Scan for the cell matching the given text and deliver its [X, Y] coordinate at center. 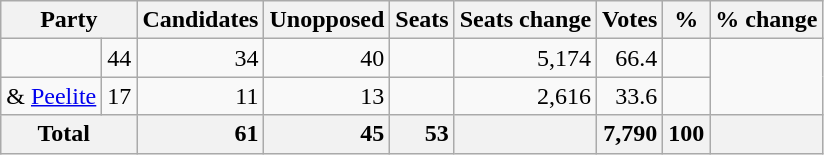
Seats change [525, 20]
34 [200, 58]
% change [766, 20]
13 [327, 96]
100 [686, 134]
Votes [630, 20]
53 [422, 134]
7,790 [630, 134]
& Peelite [52, 96]
Total [69, 134]
5,174 [525, 58]
Seats [422, 20]
40 [327, 58]
2,616 [525, 96]
66.4 [630, 58]
Party [69, 20]
33.6 [630, 96]
11 [200, 96]
61 [200, 134]
17 [120, 96]
Candidates [200, 20]
% [686, 20]
44 [120, 58]
Unopposed [327, 20]
45 [327, 134]
